Find where the given text appears and provide that cell's center as (X, Y) coordinate. 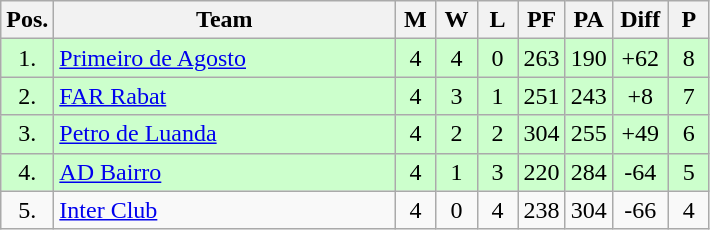
255 (588, 134)
M (416, 20)
PA (588, 20)
+49 (640, 134)
190 (588, 58)
1. (28, 58)
-64 (640, 172)
+62 (640, 58)
243 (588, 96)
251 (542, 96)
Diff (640, 20)
238 (542, 210)
220 (542, 172)
Inter Club (224, 210)
+8 (640, 96)
Petro de Luanda (224, 134)
6 (688, 134)
7 (688, 96)
P (688, 20)
-66 (640, 210)
AD Bairro (224, 172)
5. (28, 210)
L (498, 20)
Team (224, 20)
263 (542, 58)
3. (28, 134)
PF (542, 20)
W (456, 20)
8 (688, 58)
284 (588, 172)
FAR Rabat (224, 96)
2. (28, 96)
Primeiro de Agosto (224, 58)
4. (28, 172)
Pos. (28, 20)
5 (688, 172)
